Output the (X, Y) coordinate of the center of the cell containing the given text.  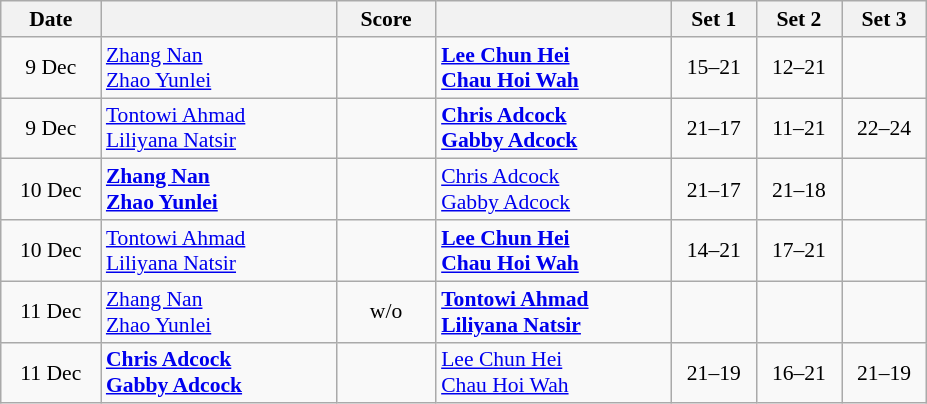
Set 1 (714, 19)
22–24 (884, 128)
17–21 (798, 250)
21–18 (798, 190)
12–21 (798, 68)
15–21 (714, 68)
14–21 (714, 250)
Set 3 (884, 19)
Set 2 (798, 19)
16–21 (798, 372)
Date (51, 19)
w/o (386, 312)
11–21 (798, 128)
Score (386, 19)
